Find where the given text appears and provide that cell's center as [x, y] coordinate. 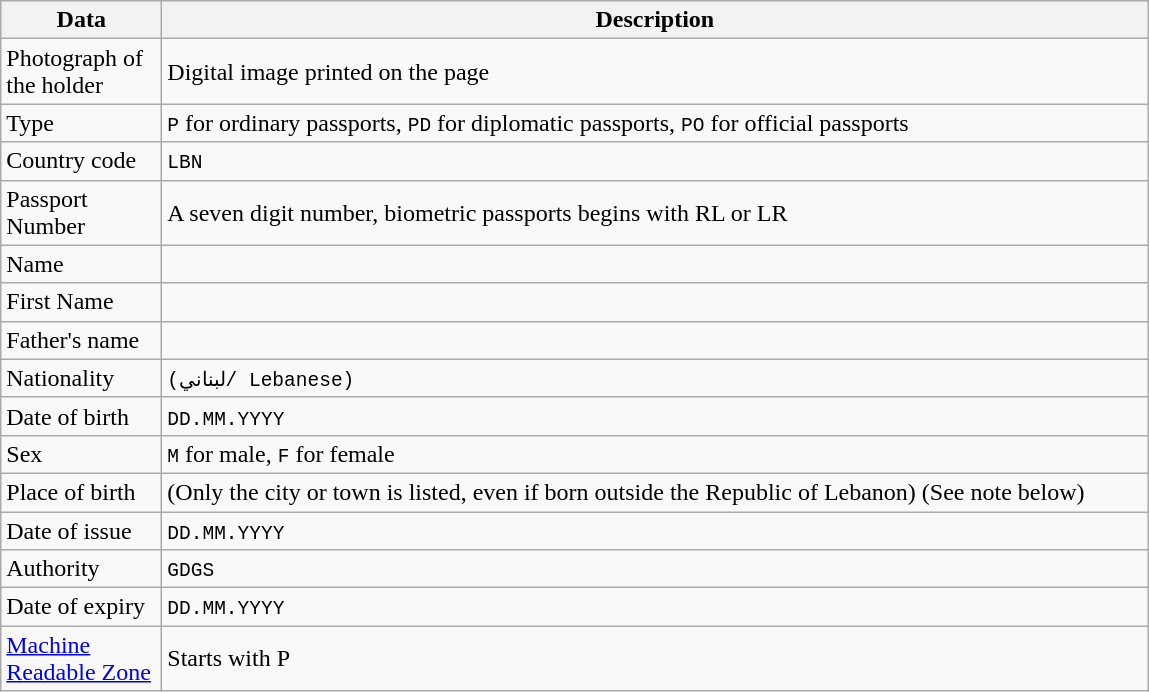
P for ordinary passports, PD for diplomatic passports, PO for official passports [655, 123]
Sex [82, 454]
Machine Readable Zone [82, 658]
GDGS [655, 569]
Country code [82, 161]
Authority [82, 569]
(Only the city or town is listed, even if born outside the Republic of Lebanon) (See note below) [655, 492]
(لبناني/ Lebanese) [655, 378]
Name [82, 264]
Type [82, 123]
Date of issue [82, 531]
A seven digit number, biometric passports begins with RL or LR [655, 212]
First Name [82, 302]
Digital image printed on the page [655, 72]
Starts with P [655, 658]
Description [655, 20]
Place of birth [82, 492]
Nationality [82, 378]
Date of birth [82, 416]
Date of expiry [82, 607]
Father's name [82, 340]
LBN [655, 161]
Photograph of the holder [82, 72]
Data [82, 20]
M for male, F for female [655, 454]
Passport Number [82, 212]
